Return the [x, y] coordinate for the center point of the cell that contains the specified text.  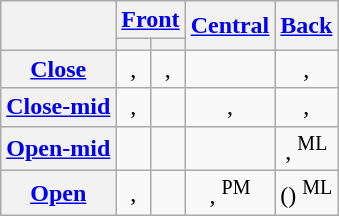
Front [150, 20]
Open [58, 194]
Central [230, 26]
, PM [230, 194]
Close [58, 69]
Open-mid [58, 148]
Back [306, 26]
, ML [306, 148]
Close-mid [58, 107]
() ML [306, 194]
